Detect which cell encompasses the target text, then output its (X, Y) center coordinate. 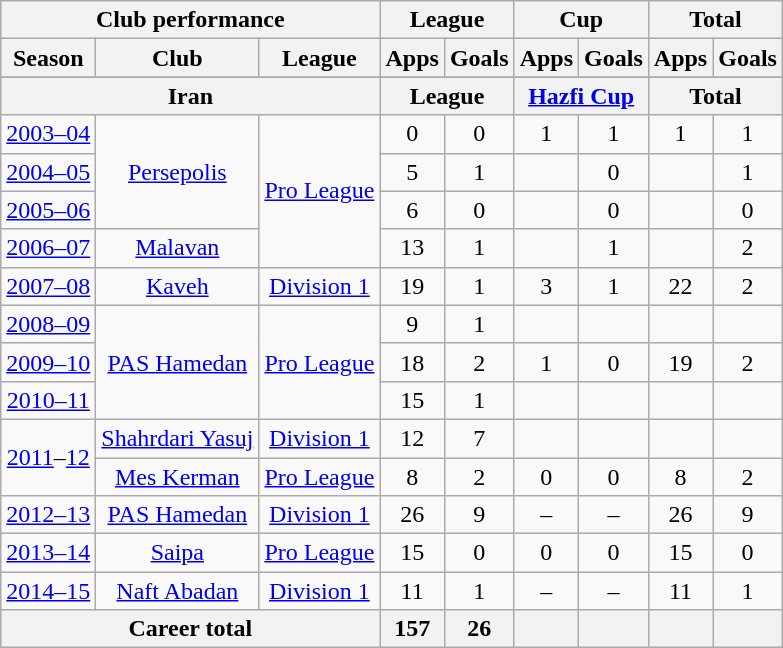
2005–06 (48, 210)
Malavan (178, 248)
13 (412, 248)
Saipa (178, 553)
2007–08 (48, 286)
Club performance (190, 20)
7 (479, 438)
2008–09 (48, 324)
2006–07 (48, 248)
Hazfi Cup (581, 96)
Persepolis (178, 172)
6 (412, 210)
Shahrdari Yasuj (178, 438)
Naft Abadan (178, 591)
2014–15 (48, 591)
2010–11 (48, 400)
3 (546, 286)
Cup (581, 20)
Club (178, 58)
2009–10 (48, 362)
157 (412, 629)
Career total (190, 629)
Kaveh (178, 286)
2011–12 (48, 457)
Season (48, 58)
2003–04 (48, 134)
Iran (190, 96)
2012–13 (48, 515)
5 (412, 172)
2004–05 (48, 172)
2013–14 (48, 553)
Mes Kerman (178, 477)
22 (680, 286)
18 (412, 362)
12 (412, 438)
